Identify which cell holds the provided text, then report its (x, y) central coordinate. 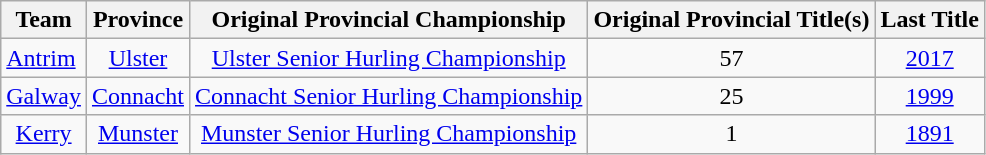
1 (732, 134)
Connacht (138, 96)
Original Provincial Championship (389, 20)
1891 (930, 134)
Team (44, 20)
Antrim (44, 58)
Munster (138, 134)
2017 (930, 58)
1999 (930, 96)
Munster Senior Hurling Championship (389, 134)
Original Provincial Title(s) (732, 20)
Ulster Senior Hurling Championship (389, 58)
25 (732, 96)
57 (732, 58)
Ulster (138, 58)
Last Title (930, 20)
Galway (44, 96)
Province (138, 20)
Connacht Senior Hurling Championship (389, 96)
Kerry (44, 134)
